Locate the cell with the specified text and output its [x, y] center coordinate. 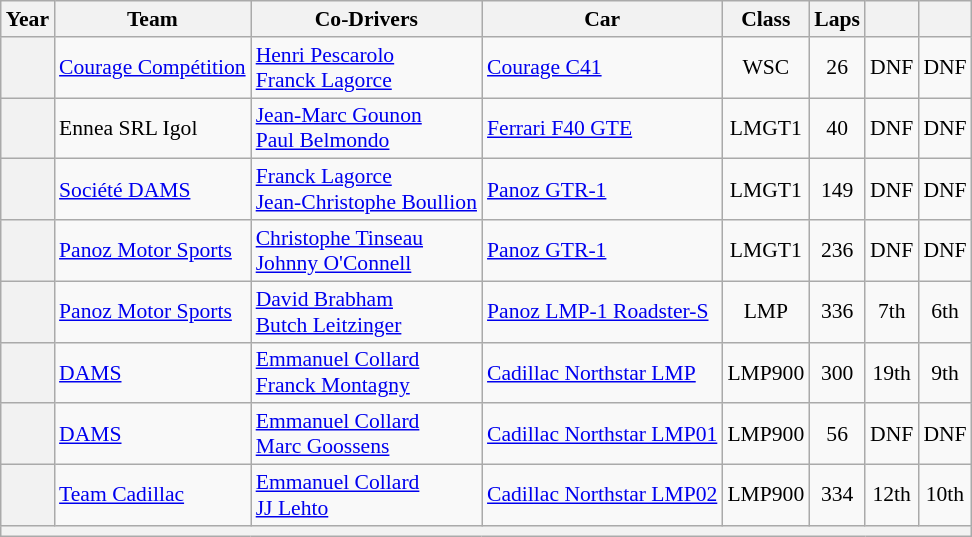
Year [28, 19]
Emmanuel Collard JJ Lehto [366, 496]
236 [837, 250]
7th [892, 312]
Co-Drivers [366, 19]
Courage C41 [602, 68]
26 [837, 68]
Emmanuel Collard Franck Montagny [366, 372]
Team [152, 19]
Cadillac Northstar LMP [602, 372]
Cadillac Northstar LMP01 [602, 434]
336 [837, 312]
Car [602, 19]
Ennea SRL Igol [152, 128]
300 [837, 372]
Ferrari F40 GTE [602, 128]
Henri Pescarolo Franck Lagorce [366, 68]
LMP [766, 312]
Christophe Tinseau Johnny O'Connell [366, 250]
Société DAMS [152, 190]
56 [837, 434]
Emmanuel Collard Marc Goossens [366, 434]
Panoz LMP-1 Roadster-S [602, 312]
40 [837, 128]
6th [944, 312]
Team Cadillac [152, 496]
Jean-Marc Gounon Paul Belmondo [366, 128]
9th [944, 372]
Franck Lagorce Jean-Christophe Boullion [366, 190]
David Brabham Butch Leitzinger [366, 312]
Class [766, 19]
Cadillac Northstar LMP02 [602, 496]
334 [837, 496]
19th [892, 372]
Laps [837, 19]
Courage Compétition [152, 68]
WSC [766, 68]
149 [837, 190]
10th [944, 496]
12th [892, 496]
